Return the [X, Y] coordinate for the center point of the cell that contains the specified text.  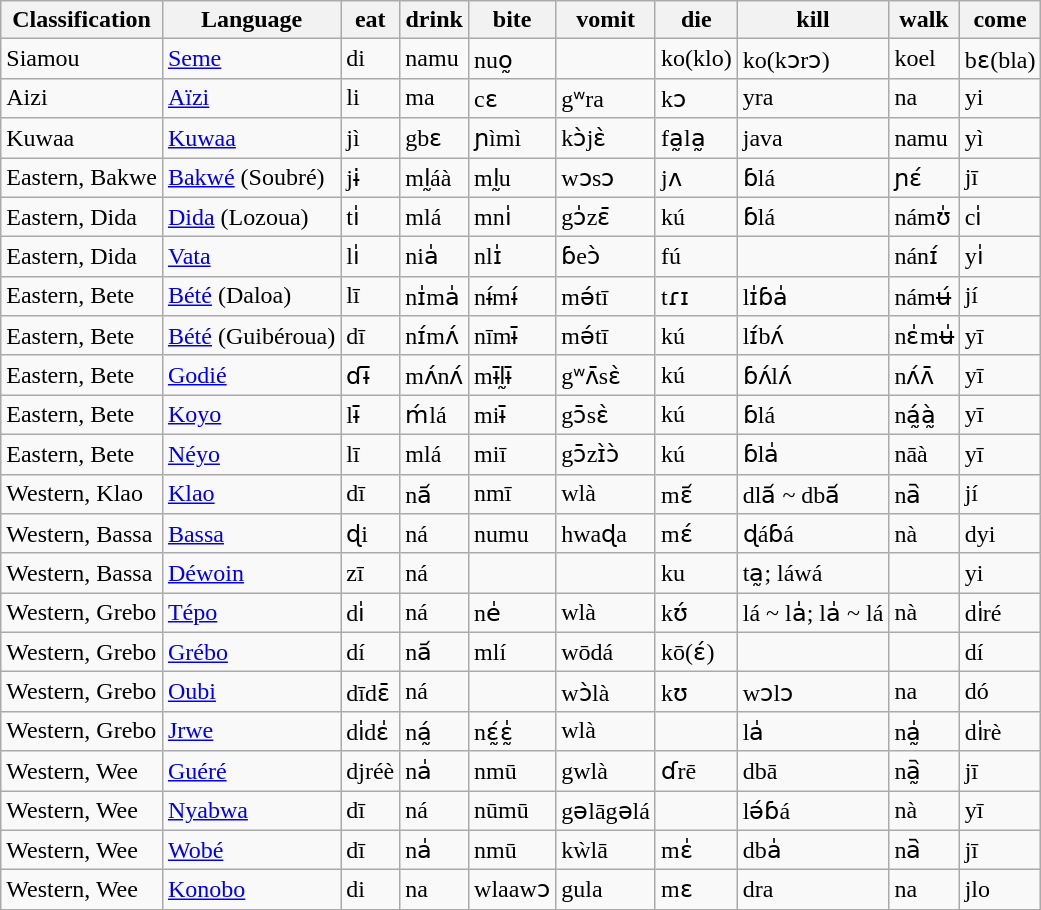
Seme [251, 59]
mɛ́ [696, 534]
java [813, 138]
Nyabwa [251, 810]
wɔ̀là [606, 692]
walk [924, 20]
nánɪ́ [924, 257]
mɛ̍ [696, 850]
come [1000, 20]
die [696, 20]
tɾɪ [696, 296]
ma [434, 98]
mɛ [696, 890]
ko(klo) [696, 59]
nāà [924, 454]
lə́ɓá [813, 810]
Klao [251, 494]
ná̰ [434, 731]
Wobé [251, 850]
nia̍ [434, 257]
gbɛ [434, 138]
mlí [512, 652]
na̰̍ [924, 731]
bɛ(bla) [1000, 59]
fú [696, 257]
drink [434, 20]
koel [924, 59]
Western, Klao [82, 494]
kɔ [696, 98]
kɔ̀jɛ̀ [606, 138]
di̍ [370, 613]
dra [813, 890]
na̰᷆ [924, 771]
Dida (Lozoua) [251, 217]
ta̰; láwá [813, 573]
ḿlá [434, 415]
nīmɨ̄ [512, 336]
nɛ̍mʉ̍ [924, 336]
ti̍ [370, 217]
ku [696, 573]
miɨ̄ [512, 415]
gɔ̄sɛ̀ [606, 415]
Tépo [251, 613]
lɪ̍ɓa̍ [813, 296]
nlɪ̍ [512, 257]
ɲìmì [512, 138]
ɖáɓá [813, 534]
Bété (Guibéroua) [251, 336]
lá ~ la̍; la̍ ~ lá [813, 613]
nɨ́mɨ́ [512, 296]
gəlāgəlá [606, 810]
jì [370, 138]
numu [512, 534]
ɓʌ́lʌ́ [813, 375]
kō(ɛ́) [696, 652]
ɗrē [696, 771]
nɛ̰́ɛ̰̍ [512, 731]
ko(kɔrɔ) [813, 59]
Aïzi [251, 98]
gɔ̍zɛ̄ [606, 217]
mni̍ [512, 217]
dīdɛ̄ [370, 692]
Language [251, 20]
jʌ [696, 178]
Konobo [251, 890]
Oubi [251, 692]
ɓeɔ̀ [606, 257]
Siamou [82, 59]
jlo [1000, 890]
gʷʌ̄sɛ̀ [606, 375]
miī [512, 454]
yì [1000, 138]
mɨ̄l̰ɨ̄ [512, 375]
lɨ̄ [370, 415]
hwaɖa [606, 534]
vomit [606, 20]
ne̍ [512, 613]
gwlà [606, 771]
Guéré [251, 771]
nɪ̍ma̍ [434, 296]
eat [370, 20]
wɔlɔ [813, 692]
zī [370, 573]
dó [1000, 692]
nʌ́ʌ̄ [924, 375]
djréè [370, 771]
nūmū [512, 810]
Bakwé (Soubré) [251, 178]
wōdá [606, 652]
di̍dɛ̍ [370, 731]
gɔ̄zɪ̀ɔ̀ [606, 454]
lɪ́bʌ́ [813, 336]
námʉ́ [924, 296]
bite [512, 20]
ci̍ [1000, 217]
gula [606, 890]
wlaawɔ [512, 890]
Eastern, Bakwe [82, 178]
ɗɨ̄ [370, 375]
Koyo [251, 415]
di̍ré [1000, 613]
Jrwe [251, 731]
dbā [813, 771]
ml̰u [512, 178]
dla᷄ ~ dba᷄ [813, 494]
di̍rè [1000, 731]
mɛ᷄ [696, 494]
gʷra [606, 98]
li [370, 98]
mʌ́nʌ́ [434, 375]
wɔsɔ [606, 178]
Grébo [251, 652]
cɛ [512, 98]
Vata [251, 257]
la̍ [813, 731]
kʊ́ [696, 613]
nmī [512, 494]
yra [813, 98]
ml̰áà [434, 178]
kill [813, 20]
nɪ́mʌ́ [434, 336]
Godié [251, 375]
Néyo [251, 454]
Classification [82, 20]
Bété (Daloa) [251, 296]
kẁlā [606, 850]
ɲɛ́ [924, 178]
Bassa [251, 534]
fa̰la̰ [696, 138]
yi̍ [1000, 257]
jɨ [370, 178]
kʊ [696, 692]
dyi [1000, 534]
li̍ [370, 257]
ɖi [370, 534]
dba̍ [813, 850]
námʊ̍ [924, 217]
Déwoin [251, 573]
Aizi [82, 98]
ɓla̍ [813, 454]
ná̰à̰ [924, 415]
nuo̰ [512, 59]
